Return (x, y) of the center of cell containing provided text 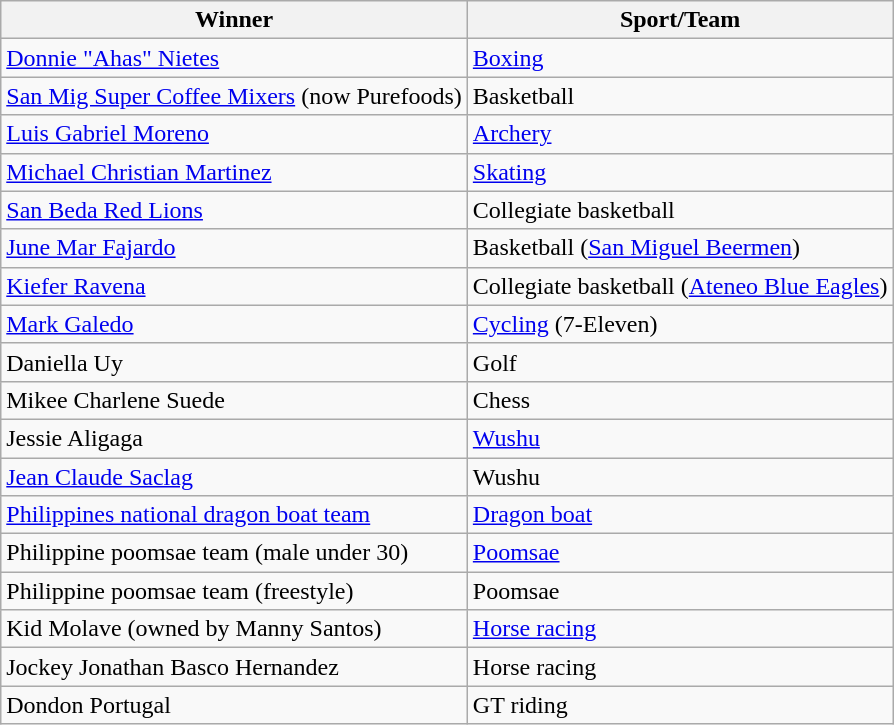
Collegiate basketball (Ateneo Blue Eagles) (680, 286)
Cycling (7-Eleven) (680, 324)
Donnie "Ahas" Nietes (234, 58)
Kid Molave (owned by Manny Santos) (234, 629)
Mikee Charlene Suede (234, 400)
Winner (234, 20)
Luis Gabriel Moreno (234, 134)
Philippine poomsae team (male under 30) (234, 553)
Jean Claude Saclag (234, 477)
Kiefer Ravena (234, 286)
Jessie Aligaga (234, 438)
San Beda Red Lions (234, 210)
San Mig Super Coffee Mixers (now Purefoods) (234, 96)
Daniella Uy (234, 362)
Skating (680, 172)
Boxing (680, 58)
Jockey Jonathan Basco Hernandez (234, 667)
June Mar Fajardo (234, 248)
Basketball (San Miguel Beermen) (680, 248)
Philippine poomsae team (freestyle) (234, 591)
Golf (680, 362)
Chess (680, 400)
Dragon boat (680, 515)
Basketball (680, 96)
Mark Galedo (234, 324)
GT riding (680, 705)
Dondon Portugal (234, 705)
Philippines national dragon boat team (234, 515)
Archery (680, 134)
Sport/Team (680, 20)
Collegiate basketball (680, 210)
Michael Christian Martinez (234, 172)
